Capture the cell that displays the provided text and extract its [x, y] central coordinate. 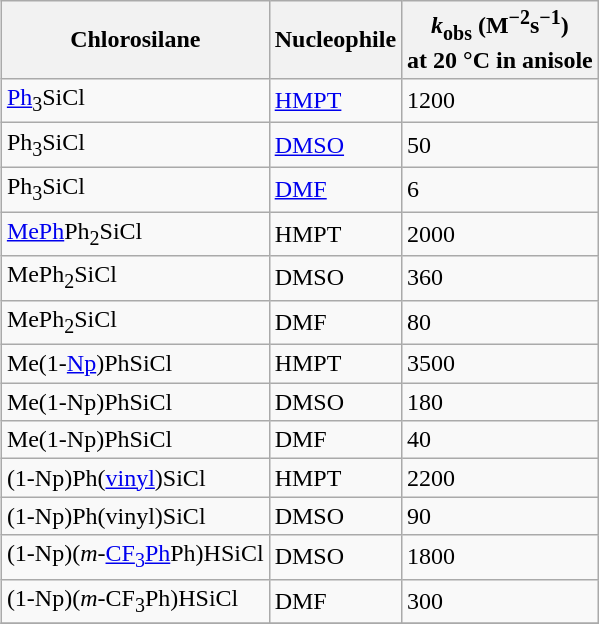
2200 [500, 478]
2000 [500, 234]
180 [500, 402]
Nucleophile [335, 40]
3500 [500, 364]
40 [500, 440]
(1-Np)(m-CF3PhPh)HSiCl [135, 557]
90 [500, 516]
Chlorosilane [135, 40]
(1-Np)(m-CF3Ph)HSiCl [135, 601]
1200 [500, 101]
MePhPh2SiCl [135, 234]
300 [500, 601]
6 [500, 189]
kobs (M−2s−1)at 20 °C in anisole [500, 40]
50 [500, 145]
360 [500, 278]
80 [500, 322]
1800 [500, 557]
